Provide the [x, y] coordinate of the cell's center where the given text is located.  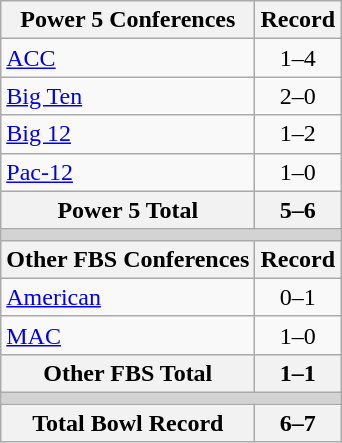
0–1 [298, 297]
Other FBS Conferences [128, 259]
Power 5 Total [128, 210]
6–7 [298, 423]
Pac-12 [128, 172]
Other FBS Total [128, 373]
1–1 [298, 373]
Big 12 [128, 134]
Power 5 Conferences [128, 20]
2–0 [298, 96]
MAC [128, 335]
1–4 [298, 58]
Total Bowl Record [128, 423]
ACC [128, 58]
5–6 [298, 210]
Big Ten [128, 96]
1–2 [298, 134]
American [128, 297]
